Capture the cell that displays the provided text and extract its [X, Y] central coordinate. 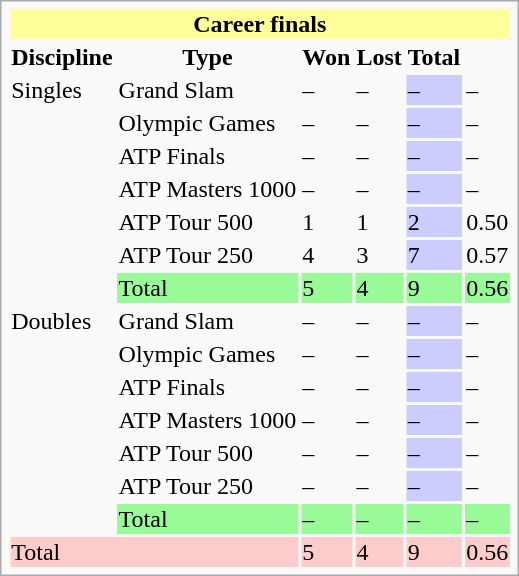
Discipline [62, 57]
Doubles [62, 420]
0.57 [488, 255]
Career finals [260, 24]
Won [326, 57]
Type [208, 57]
3 [379, 255]
2 [434, 222]
Lost [379, 57]
0.50 [488, 222]
Singles [62, 189]
7 [434, 255]
